Detect which cell encompasses the target text, then output its (x, y) center coordinate. 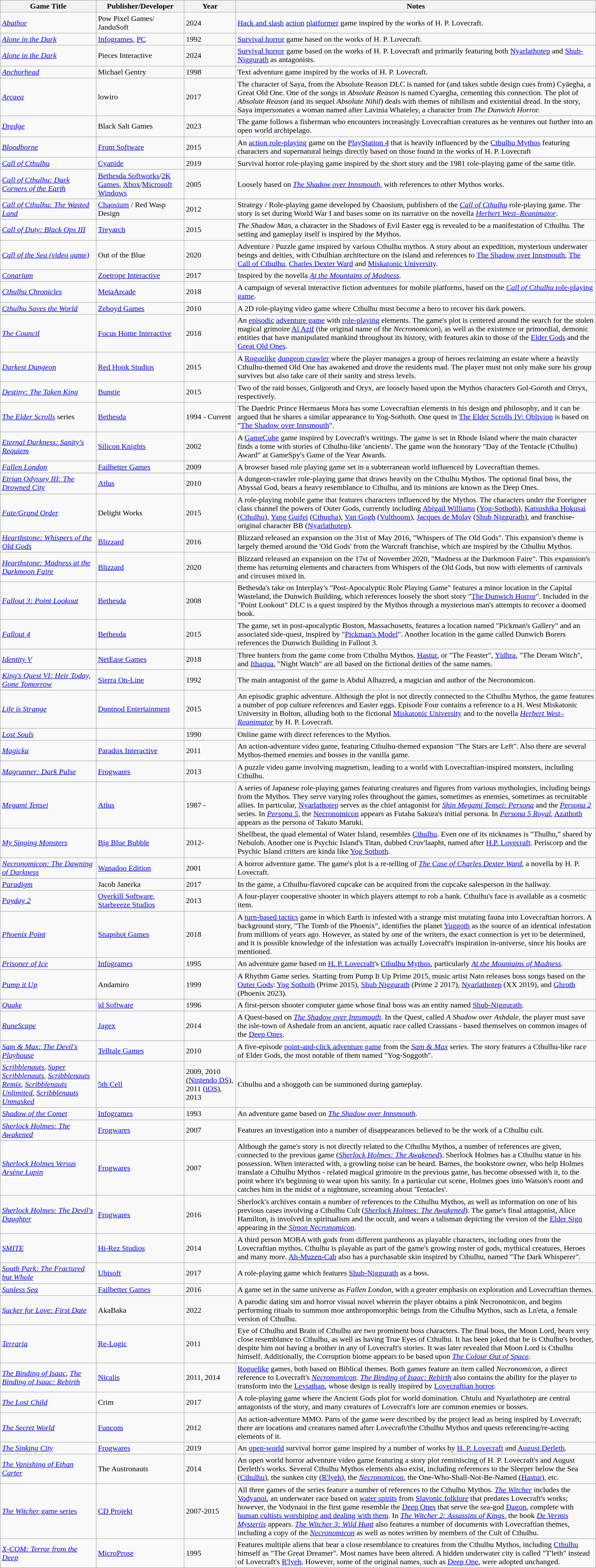
2009, 2010 (Nintendo DS), 2011 (iOS), 2013 (210, 1084)
Dredge (48, 126)
2005 (210, 184)
Phoenix Point (48, 934)
Text adventure game inspired by the works of H. P. Lovecraft. (416, 72)
Dontnod Entertainment (140, 709)
Anchorhead (48, 72)
2001 (210, 868)
Conarium (48, 276)
Bethesda Softworks/2K Games, Xbox/Microsoft Windows (140, 184)
Publisher/Developer (140, 6)
Notes (416, 6)
A puzzle video game involving magnetism, leading to a world with Lovecraftian-inspired monsters, including Cthulhu. (416, 772)
Bungie (140, 392)
A four-player cooperative shooter in which players attempt to rob a bank. Cthulhu's face is available as a cosmetic item. (416, 901)
Necronomicon: The Dawning of Darkness (48, 868)
Re-Logic (140, 1344)
2008 (210, 600)
An adventure game based on The Shadow over Innsmouth. (416, 1114)
Survival horror game based on the works of H. P. Lovecraft. (416, 39)
The main antagonist of the game is Abdul Alhazred, a magician and author of the Necronomicon. (416, 680)
The Binding of Isaac, The Binding of Isaac: Rebirth (48, 1377)
King's Quest VI: Heir Today, Gone Tomorrow (48, 680)
Call of Cthulhu: Dark Corners of the Earth (48, 184)
The game follows a fisherman who encounters increasingly Lovecraftian creatures as he ventures out further into an open world archipelago. (416, 126)
Features an investigation into a number of disappearances believed to be the work of a Cthulhu cult. (416, 1130)
2012- (210, 843)
Survival horror game based on the works of H. P. Lovecraft and primarily featuring both Nyarlathotep and Shub-Niggurath as antagonists. (416, 55)
An open-world survival horror game inspired by a number of works by H. P. Lovecraft and August Derleth. (416, 1448)
Sierra On-Line (140, 680)
MetaArcade (140, 292)
Michael Gentry (140, 72)
1987 - (210, 805)
Shadow of the Comet (48, 1114)
Chaosium / Red Wasp Design (140, 209)
2022 (210, 1310)
1998 (210, 72)
Red Hook Studios (140, 367)
Pump it Up (48, 984)
The Lost Child (48, 1402)
Sherlock Holmes: The Devil's Daughter (48, 1215)
Andamiro (140, 984)
Scribblenauts, Super Scribblenauts, Scribblenauts Remix, Scribblenauts Unlimited, Scribblenauts Unmasked (48, 1084)
Overkill Software, Starbreeze Studios (140, 901)
Sam & Max: The Devil's Playhouse (48, 1050)
Jagex (140, 1026)
Infogrames, PC (140, 39)
Game Title (48, 6)
The Secret World (48, 1427)
Delight Works (140, 512)
AkaBaka (140, 1310)
Magrunner: Dark Pulse (48, 772)
1996 (210, 1005)
Life is Strange (48, 709)
lowiro (140, 97)
South Park: The Fractured but Whole (48, 1273)
In the game, a Cthulhu-flavored cupcake can be acquired from the cupcake salesperson in the hallway. (416, 884)
Silicon Knights (140, 446)
Hearthstone: Madness at the Darkmoon Faire (48, 567)
A campaign of several interactive fiction adventures for mobile platforms, based on the Call of Cthulhu role-playing game. (416, 292)
Abathor (48, 23)
Hack and slash action platformer game inspired by the works of H. P. Lovecraft. (416, 23)
A horror adventure game. The game's plot is a re-telling of The Case of Charles Dexter Ward, a novella by H. P. Lovecraft. (416, 868)
Sherlock Holmes: The Awakened (48, 1130)
Prisoner of Ice (48, 964)
Call of the Sea (video game) (48, 255)
1993 (210, 1114)
Eternal Darkness: Sanity's Requiem (48, 446)
Magicka (48, 751)
Megami Tensei (48, 805)
Call of Cthulhu (48, 163)
Sucker for Love: First Date (48, 1310)
Paradox Interactive (140, 751)
RuneScape (48, 1026)
Crim (140, 1402)
2011, 2014 (210, 1377)
Cthulhu Chronicles (48, 292)
NetEase Games (140, 659)
Etrian Odyssey III: The Drowned City (48, 483)
A 2D role-playing video game where Cthulhu must become a hero to recover his dark powers. (416, 308)
An adventure game based on H. P. Lovecraft's Cthulhu Mythos, particularly At the Mountains of Madness. (416, 964)
Cyanide (140, 163)
My Singing Monsters (48, 843)
Pow Pixel Games/ JanduSoft (140, 23)
From Software (140, 147)
Destiny: The Taken King (48, 392)
Black Salt Games (140, 126)
Identity V (48, 659)
Call of Cthulhu: The Wasted Land (48, 209)
Cthulhu Saves the World (48, 308)
SMITE (48, 1248)
2002 (210, 446)
Fallout 4 (48, 634)
Inspired by the novella At the Mountains of Madness. (416, 276)
X-COM: Terror from the Deep (48, 1553)
Bloodborne (48, 147)
A first-person shooter computer game whose final boss was an entity named Shub-Niggurath. (416, 1005)
The Council (48, 334)
Online game with direct references to the Mythos. (416, 734)
CD Projekt (140, 1511)
Telltale Games (140, 1050)
Two of the raid bosses, Golgoroth and Oryx, are loosely based upon the Mythos characters Gol-Goroth and Orryx, respectively. (416, 392)
Big Blue Bubble (140, 843)
Snapshot Games (140, 934)
1999 (210, 984)
Lost Souls (48, 734)
1994 - Current (210, 417)
Treyarch (140, 230)
The Elder Scrolls series (48, 417)
Funcom (140, 1427)
2009 (210, 467)
Survival horror role-playing game inspired by the short story and the 1981 role-playing game of the same title. (416, 163)
Focus Home Interactive (140, 334)
The Sinking City (48, 1448)
Sherlock Holmes Versus Arsène Lupin (48, 1168)
Quake (48, 1005)
Cthulhu and a shoggoth can be summoned during gameplay. (416, 1084)
Hearthstone: Whispers of the Old Gods (48, 542)
Arcaea (48, 97)
Terraria (48, 1344)
Paradigm (48, 884)
Jacob Janerka (140, 884)
The Austronauts (140, 1469)
Year (210, 6)
Fallout 3: Point Lookout (48, 600)
A game set in the same universe as Fallen London, with a greater emphasis on exploration and Lovecraftian themes. (416, 1289)
Payday 2 (48, 901)
Darkest Dungeon (48, 367)
MicroProse (140, 1553)
2007-2015 (210, 1511)
Out of the Blue (140, 255)
Pieces Interactive (140, 55)
Ubisoft (140, 1273)
5th Cell (140, 1084)
1990 (210, 734)
Nicalis (140, 1377)
Sunless Sea (48, 1289)
The Witcher game series (48, 1511)
Call of Duty: Black Ops III (48, 230)
A role-playing game which features Shub-Niggurath as a boss. (416, 1273)
id Software (140, 1005)
2023 (210, 126)
A browser based role playing game set in a subterranean world influenced by Lovecraftian themes. (416, 467)
Zeboyd Games (140, 308)
Fallen London (48, 467)
Loosely based on The Shadow over Innsmouth, with references to other Mythos works. (416, 184)
Hi-Rez Studios (140, 1248)
Fate/Grand Order (48, 512)
Wanadoo Edition (140, 868)
Zoetrope Interactive (140, 276)
The Vanishing of Ethan Carter (48, 1469)
